Provide the (x, y) coordinate of the cell's center where the given text is located.  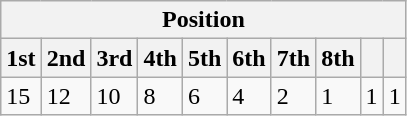
15 (21, 96)
Position (204, 20)
4 (249, 96)
8 (160, 96)
6th (249, 58)
5th (204, 58)
2nd (66, 58)
2 (293, 96)
8th (338, 58)
10 (114, 96)
12 (66, 96)
4th (160, 58)
7th (293, 58)
3rd (114, 58)
1st (21, 58)
6 (204, 96)
